For the text-containing cell, return its midpoint in (X, Y) coordinate format. 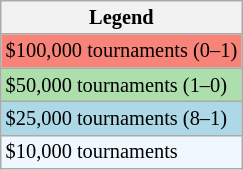
$25,000 tournaments (8–1) (122, 118)
Legend (122, 17)
$10,000 tournaments (122, 152)
$50,000 tournaments (1–0) (122, 85)
$100,000 tournaments (0–1) (122, 51)
